Extract the [X, Y] coordinate from the center of the cell holding the provided text.  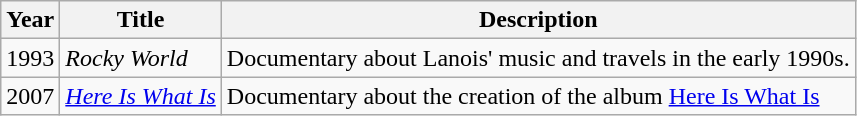
Here Is What Is [140, 96]
1993 [30, 58]
2007 [30, 96]
Rocky World [140, 58]
Year [30, 20]
Title [140, 20]
Description [538, 20]
Documentary about the creation of the album Here Is What Is [538, 96]
Documentary about Lanois' music and travels in the early 1990s. [538, 58]
